For the text-containing cell, return its midpoint in [x, y] coordinate format. 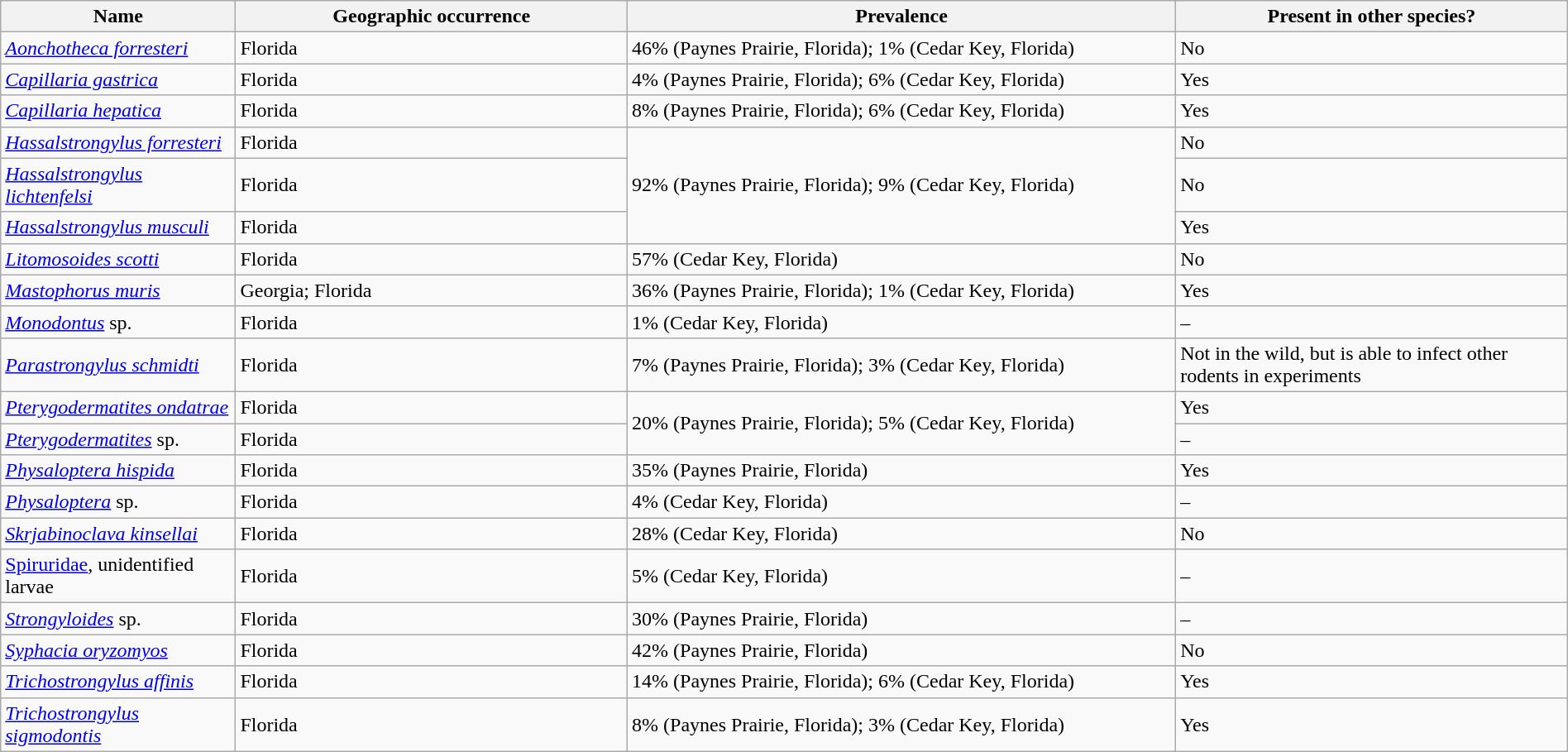
Name [118, 17]
Pterygodermatites sp. [118, 439]
46% (Paynes Prairie, Florida); 1% (Cedar Key, Florida) [901, 48]
Capillaria gastrica [118, 79]
Hassalstrongylus musculi [118, 228]
30% (Paynes Prairie, Florida) [901, 619]
57% (Cedar Key, Florida) [901, 259]
Capillaria hepatica [118, 111]
Aonchotheca forresteri [118, 48]
Hassalstrongylus lichtenfelsi [118, 185]
Trichostrongylus affinis [118, 682]
Trichostrongylus sigmodontis [118, 725]
8% (Paynes Prairie, Florida); 6% (Cedar Key, Florida) [901, 111]
Present in other species? [1372, 17]
Geographic occurrence [432, 17]
Mastophorus muris [118, 290]
Parastrongylus schmidti [118, 364]
4% (Cedar Key, Florida) [901, 502]
7% (Paynes Prairie, Florida); 3% (Cedar Key, Florida) [901, 364]
92% (Paynes Prairie, Florida); 9% (Cedar Key, Florida) [901, 185]
5% (Cedar Key, Florida) [901, 576]
Monodontus sp. [118, 322]
Syphacia oryzomyos [118, 650]
Spiruridae, unidentified larvae [118, 576]
Physaloptera sp. [118, 502]
4% (Paynes Prairie, Florida); 6% (Cedar Key, Florida) [901, 79]
Strongyloides sp. [118, 619]
Physaloptera hispida [118, 471]
Not in the wild, but is able to infect other rodents in experiments [1372, 364]
1% (Cedar Key, Florida) [901, 322]
20% (Paynes Prairie, Florida); 5% (Cedar Key, Florida) [901, 423]
Litomosoides scotti [118, 259]
8% (Paynes Prairie, Florida); 3% (Cedar Key, Florida) [901, 725]
Prevalence [901, 17]
36% (Paynes Prairie, Florida); 1% (Cedar Key, Florida) [901, 290]
Hassalstrongylus forresteri [118, 142]
Skrjabinoclava kinsellai [118, 534]
42% (Paynes Prairie, Florida) [901, 650]
28% (Cedar Key, Florida) [901, 534]
14% (Paynes Prairie, Florida); 6% (Cedar Key, Florida) [901, 682]
35% (Paynes Prairie, Florida) [901, 471]
Pterygodermatites ondatrae [118, 407]
Georgia; Florida [432, 290]
